Output the [x, y] coordinate of the center of the cell containing the given text.  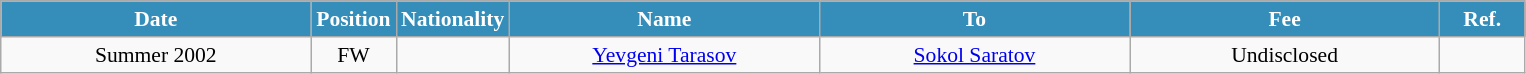
To [974, 19]
Summer 2002 [156, 55]
Yevgeni Tarasov [664, 55]
Undisclosed [1285, 55]
Date [156, 19]
Ref. [1482, 19]
Name [664, 19]
Sokol Saratov [974, 55]
Position [354, 19]
Nationality [452, 19]
Fee [1285, 19]
FW [354, 55]
